Extract the (x, y) coordinate from the center of the cell holding the provided text.  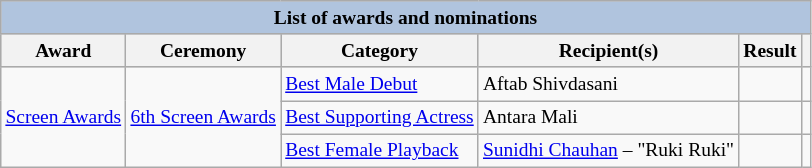
Result (770, 50)
Aftab Shivdasani (608, 84)
Best Male Debut (380, 84)
List of awards and nominations (406, 18)
Category (380, 50)
Screen Awards (64, 117)
Sunidhi Chauhan – "Ruki Ruki" (608, 150)
Recipient(s) (608, 50)
6th Screen Awards (204, 117)
Antara Mali (608, 118)
Ceremony (204, 50)
Best Supporting Actress (380, 118)
Best Female Playback (380, 150)
Award (64, 50)
